Provide the [X, Y] coordinate of the cell's center where the given text is located.  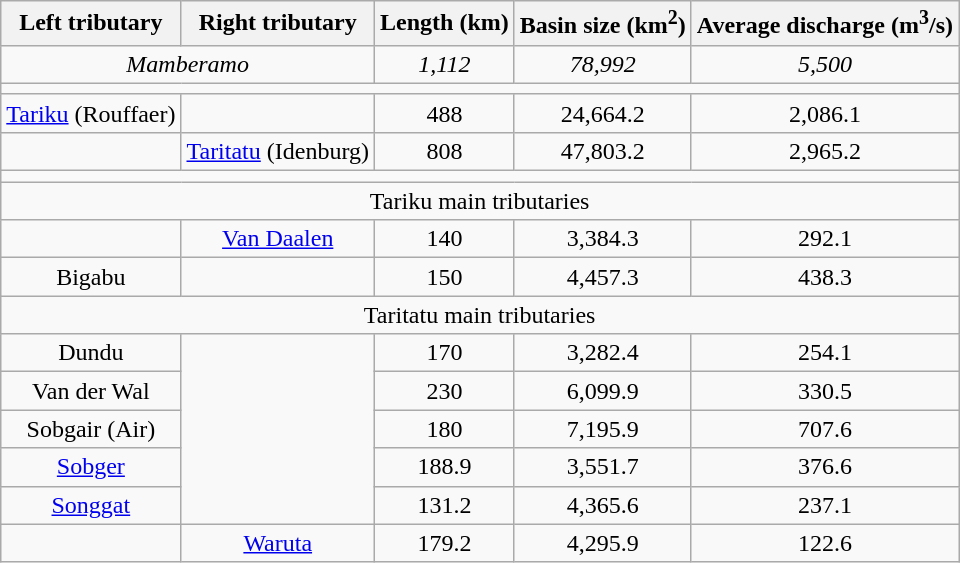
Basin size (km2) [602, 24]
3,551.7 [602, 467]
4,365.6 [602, 505]
Bigabu [91, 277]
Van Daalen [278, 239]
Left tributary [91, 24]
707.6 [824, 429]
808 [445, 151]
292.1 [824, 239]
140 [445, 239]
3,384.3 [602, 239]
488 [445, 113]
254.1 [824, 353]
Mamberamo [188, 64]
Dundu [91, 353]
Van der Wal [91, 391]
Taritatu main tributaries [480, 315]
Songgat [91, 505]
122.6 [824, 543]
4,457.3 [602, 277]
47,803.2 [602, 151]
6,099.9 [602, 391]
Average discharge (m3/s) [824, 24]
Taritatu (Idenburg) [278, 151]
24,664.2 [602, 113]
2,965.2 [824, 151]
180 [445, 429]
179.2 [445, 543]
Sobger [91, 467]
131.2 [445, 505]
Tariku (Rouffaer) [91, 113]
170 [445, 353]
230 [445, 391]
2,086.1 [824, 113]
Sobgair (Air) [91, 429]
188.9 [445, 467]
330.5 [824, 391]
Length (km) [445, 24]
438.3 [824, 277]
4,295.9 [602, 543]
376.6 [824, 467]
Right tributary [278, 24]
7,195.9 [602, 429]
5,500 [824, 64]
78,992 [602, 64]
Waruta [278, 543]
150 [445, 277]
Tariku main tributaries [480, 201]
1,112 [445, 64]
237.1 [824, 505]
3,282.4 [602, 353]
